Return [x, y] of the center of cell containing provided text 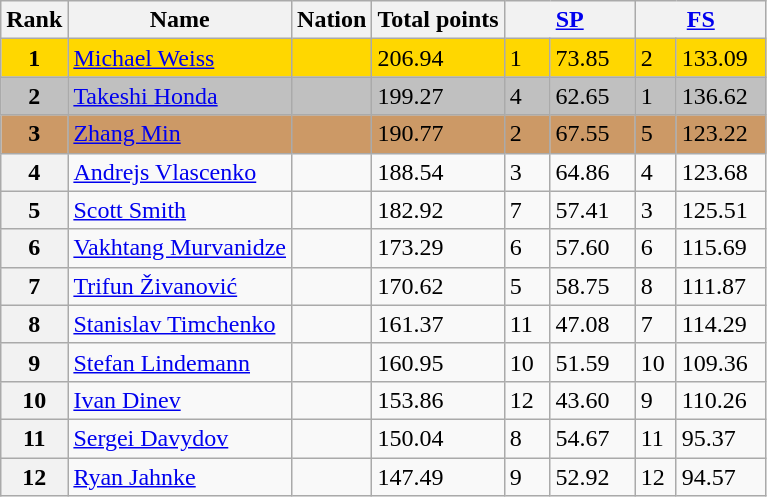
147.49 [438, 477]
123.68 [721, 172]
Sergei Davydov [180, 438]
170.62 [438, 286]
64.86 [592, 172]
Nation [332, 20]
Trifun Živanović [180, 286]
95.37 [721, 438]
115.69 [721, 248]
Andrejs Vlascenko [180, 172]
125.51 [721, 210]
57.60 [592, 248]
67.55 [592, 134]
Stanislav Timchenko [180, 324]
111.87 [721, 286]
FS [700, 20]
133.09 [721, 58]
Ryan Jahnke [180, 477]
Total points [438, 20]
Rank [34, 20]
109.36 [721, 362]
52.92 [592, 477]
161.37 [438, 324]
Takeshi Honda [180, 96]
94.57 [721, 477]
Zhang Min [180, 134]
SP [570, 20]
114.29 [721, 324]
188.54 [438, 172]
Michael Weiss [180, 58]
73.85 [592, 58]
123.22 [721, 134]
173.29 [438, 248]
Name [180, 20]
Scott Smith [180, 210]
43.60 [592, 400]
206.94 [438, 58]
190.77 [438, 134]
153.86 [438, 400]
110.26 [721, 400]
58.75 [592, 286]
182.92 [438, 210]
160.95 [438, 362]
62.65 [592, 96]
Vakhtang Murvanidze [180, 248]
51.59 [592, 362]
47.08 [592, 324]
Stefan Lindemann [180, 362]
150.04 [438, 438]
54.67 [592, 438]
57.41 [592, 210]
199.27 [438, 96]
136.62 [721, 96]
Ivan Dinev [180, 400]
